Return [x, y] of the center of cell containing provided text 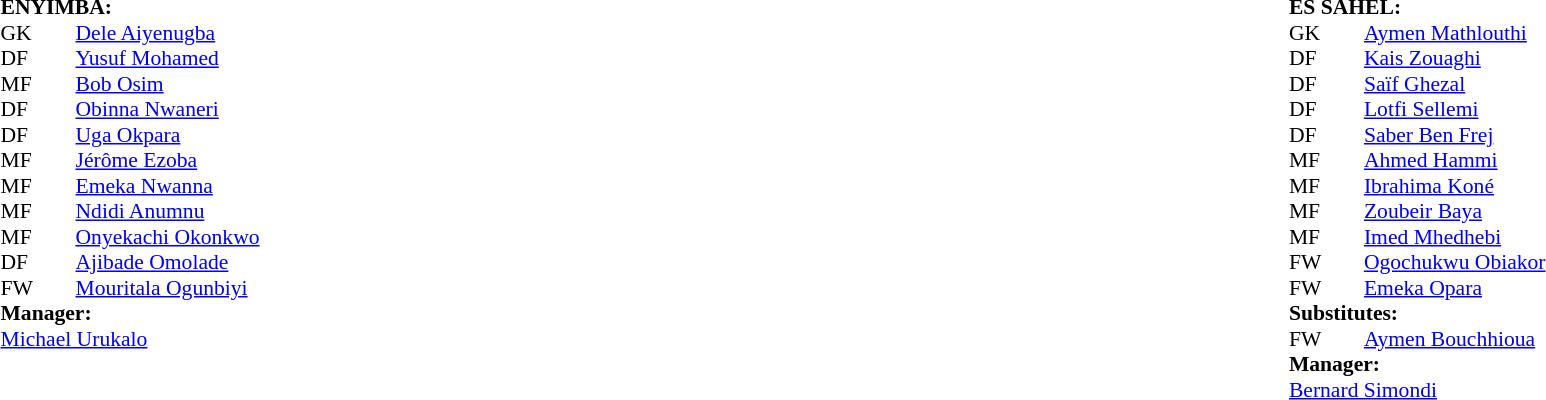
Aymen Bouchhioua [1455, 339]
Aymen Mathlouthi [1455, 33]
Ndidi Anumnu [168, 211]
Saber Ben Frej [1455, 135]
Uga Okpara [168, 135]
Imed Mhedhebi [1455, 237]
Emeka Nwanna [168, 186]
Onyekachi Okonkwo [168, 237]
Mouritala Ogunbiyi [168, 288]
Emeka Opara [1455, 288]
Zoubeir Baya [1455, 211]
Michael Urukalo [130, 339]
Bob Osim [168, 84]
Jérôme Ezoba [168, 161]
Ahmed Hammi [1455, 161]
Ibrahima Koné [1455, 186]
Dele Aiyenugba [168, 33]
Obinna Nwaneri [168, 109]
Ajibade Omolade [168, 263]
Substitutes: [1418, 313]
Ogochukwu Obiakor [1455, 263]
Yusuf Mohamed [168, 59]
Saïf Ghezal [1455, 84]
Lotfi Sellemi [1455, 109]
Kais Zouaghi [1455, 59]
